Identify which cell holds the provided text, then report its [X, Y] central coordinate. 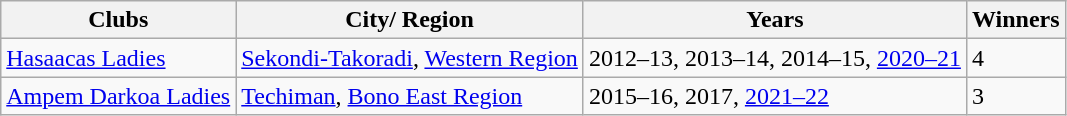
Winners [1016, 20]
2015–16, 2017, 2021–22 [774, 96]
4 [1016, 58]
Years [774, 20]
3 [1016, 96]
2012–13, 2013–14, 2014–15, 2020–21 [774, 58]
City/ Region [410, 20]
Techiman, Bono East Region [410, 96]
Hasaacas Ladies [118, 58]
Sekondi-Takoradi, Western Region [410, 58]
Ampem Darkoa Ladies [118, 96]
Clubs [118, 20]
